Capture the cell that displays the provided text and extract its (x, y) central coordinate. 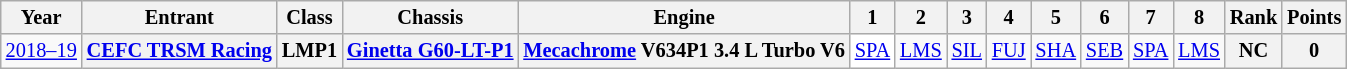
6 (1104, 17)
Chassis (430, 17)
7 (1150, 17)
2018–19 (42, 51)
Year (42, 17)
Rank (1254, 17)
SHA (1056, 51)
Mecachrome V634P1 3.4 L Turbo V6 (684, 51)
SIL (967, 51)
2 (921, 17)
NC (1254, 51)
8 (1199, 17)
Entrant (180, 17)
Ginetta G60-LT-P1 (430, 51)
Points (1314, 17)
LMP1 (310, 51)
3 (967, 17)
FUJ (1009, 51)
Class (310, 17)
1 (872, 17)
SEB (1104, 51)
4 (1009, 17)
CEFC TRSM Racing (180, 51)
Engine (684, 17)
5 (1056, 17)
0 (1314, 51)
